Return the [X, Y] coordinate for the center point of the cell that contains the specified text.  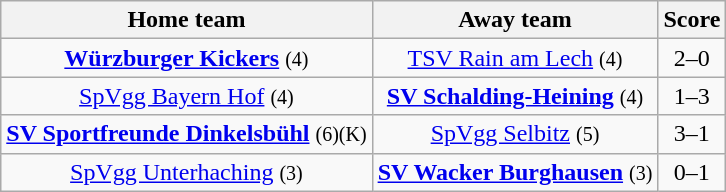
3–1 [692, 134]
SpVgg Selbitz (5) [515, 134]
2–0 [692, 58]
Home team [186, 20]
Away team [515, 20]
TSV Rain am Lech (4) [515, 58]
Score [692, 20]
SV Sportfreunde Dinkelsbühl (6)(K) [186, 134]
SV Schalding-Heining (4) [515, 96]
SpVgg Bayern Hof (4) [186, 96]
SV Wacker Burghausen (3) [515, 172]
0–1 [692, 172]
SpVgg Unterhaching (3) [186, 172]
Würzburger Kickers (4) [186, 58]
1–3 [692, 96]
